Search for the cell housing the specified text and yield its [X, Y] center coordinate. 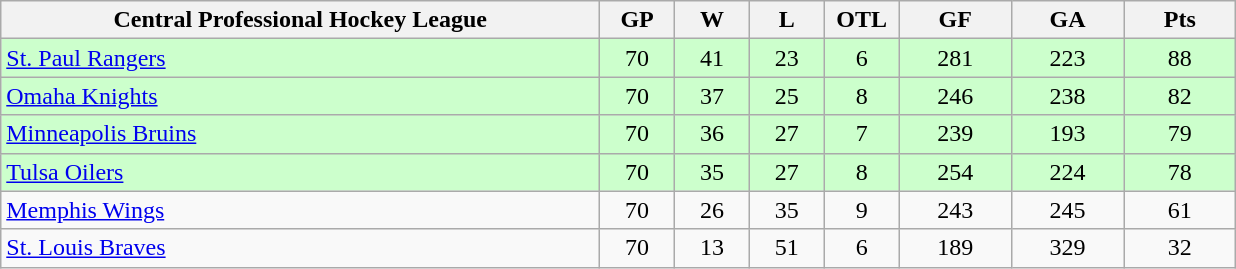
OTL [862, 20]
254 [955, 172]
51 [786, 248]
41 [712, 58]
193 [1067, 134]
25 [786, 96]
L [786, 20]
36 [712, 134]
37 [712, 96]
243 [955, 210]
W [712, 20]
26 [712, 210]
7 [862, 134]
St. Louis Braves [300, 248]
GA [1067, 20]
Tulsa Oilers [300, 172]
23 [786, 58]
32 [1180, 248]
189 [955, 248]
79 [1180, 134]
Omaha Knights [300, 96]
GF [955, 20]
78 [1180, 172]
Pts [1180, 20]
223 [1067, 58]
246 [955, 96]
88 [1180, 58]
61 [1180, 210]
82 [1180, 96]
13 [712, 248]
224 [1067, 172]
GP [638, 20]
9 [862, 210]
239 [955, 134]
Memphis Wings [300, 210]
St. Paul Rangers [300, 58]
Central Professional Hockey League [300, 20]
281 [955, 58]
245 [1067, 210]
238 [1067, 96]
329 [1067, 248]
Minneapolis Bruins [300, 134]
